Pinpoint the cell where the given text exists, returning its [x, y] midpoint coordinate. 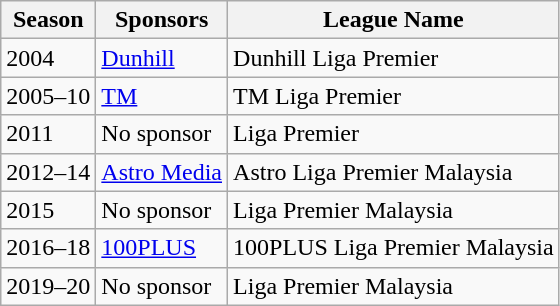
2005–10 [48, 96]
Astro Liga Premier Malaysia [394, 172]
Astro Media [162, 172]
TM Liga Premier [394, 96]
2015 [48, 210]
2019–20 [48, 286]
Sponsors [162, 20]
TM [162, 96]
100PLUS [162, 248]
2016–18 [48, 248]
2004 [48, 58]
100PLUS Liga Premier Malaysia [394, 248]
2011 [48, 134]
2012–14 [48, 172]
Dunhill Liga Premier [394, 58]
Season [48, 20]
Liga Premier [394, 134]
Dunhill [162, 58]
League Name [394, 20]
